Capture the cell that displays the provided text and extract its (x, y) central coordinate. 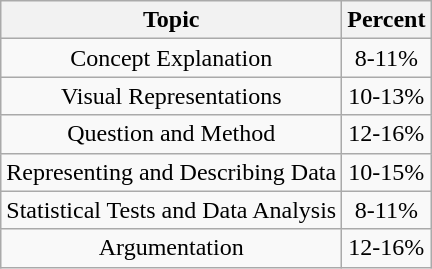
Argumentation (172, 248)
Concept Explanation (172, 58)
Representing and Describing Data (172, 172)
10-13% (386, 96)
Question and Method (172, 134)
Visual Representations (172, 96)
Percent (386, 20)
Statistical Tests and Data Analysis (172, 210)
10-15% (386, 172)
Topic (172, 20)
